Provide the (X, Y) coordinate of the cell's center where the given text is located.  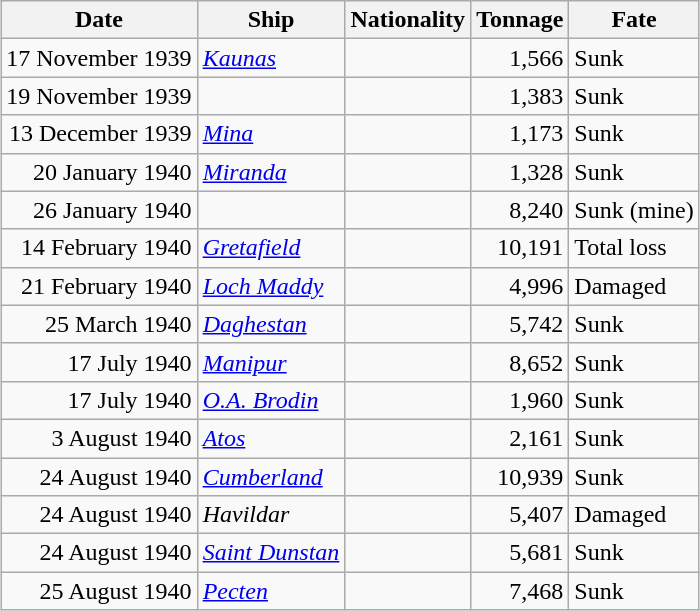
Atos (271, 438)
1,960 (520, 400)
5,407 (520, 515)
21 February 1940 (99, 286)
3 August 1940 (99, 438)
Daghestan (271, 324)
8,240 (520, 210)
8,652 (520, 362)
Total loss (634, 248)
Cumberland (271, 477)
17 November 1939 (99, 58)
Tonnage (520, 20)
Date (99, 20)
26 January 1940 (99, 210)
Havildar (271, 515)
1,383 (520, 96)
Fate (634, 20)
20 January 1940 (99, 172)
25 March 1940 (99, 324)
Manipur (271, 362)
10,191 (520, 248)
14 February 1940 (99, 248)
1,173 (520, 134)
Mina (271, 134)
7,468 (520, 591)
Miranda (271, 172)
10,939 (520, 477)
O.A. Brodin (271, 400)
19 November 1939 (99, 96)
Ship (271, 20)
1,566 (520, 58)
Saint Dunstan (271, 553)
1,328 (520, 172)
2,161 (520, 438)
25 August 1940 (99, 591)
Pecten (271, 591)
5,681 (520, 553)
Nationality (408, 20)
Loch Maddy (271, 286)
5,742 (520, 324)
4,996 (520, 286)
Gretafield (271, 248)
Kaunas (271, 58)
13 December 1939 (99, 134)
Sunk (mine) (634, 210)
